Determine the (X, Y) coordinate at the center of the cell enclosing the given text.  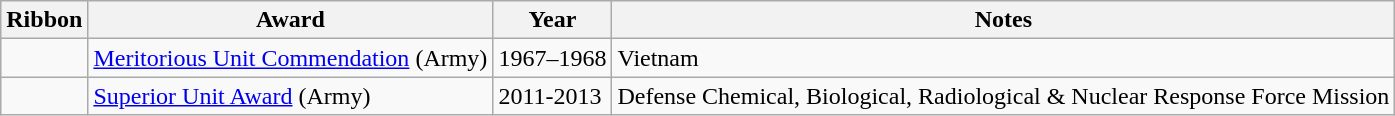
2011-2013 (552, 96)
Year (552, 20)
1967–1968 (552, 58)
Superior Unit Award (Army) (290, 96)
Meritorious Unit Commendation (Army) (290, 58)
Notes (1004, 20)
Defense Chemical, Biological, Radiological & Nuclear Response Force Mission (1004, 96)
Ribbon (44, 20)
Award (290, 20)
Vietnam (1004, 58)
